Identify which cell holds the provided text, then report its [X, Y] central coordinate. 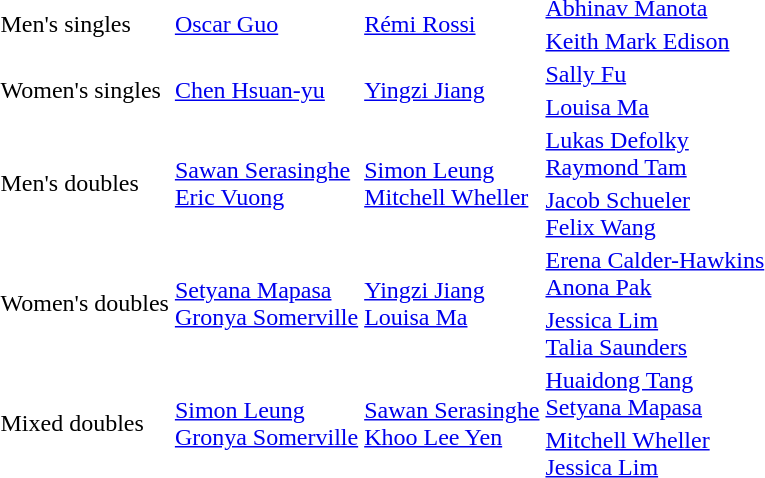
Yingzi Jiang Louisa Ma [452, 304]
Simon Leung Mitchell Wheller [452, 184]
Chen Hsuan-yu [266, 90]
Setyana Mapasa Gronya Somerville [266, 304]
Sawan Serasinghe Eric Vuong [266, 184]
Yingzi Jiang [452, 90]
